For the text-containing cell, return its midpoint in (X, Y) coordinate format. 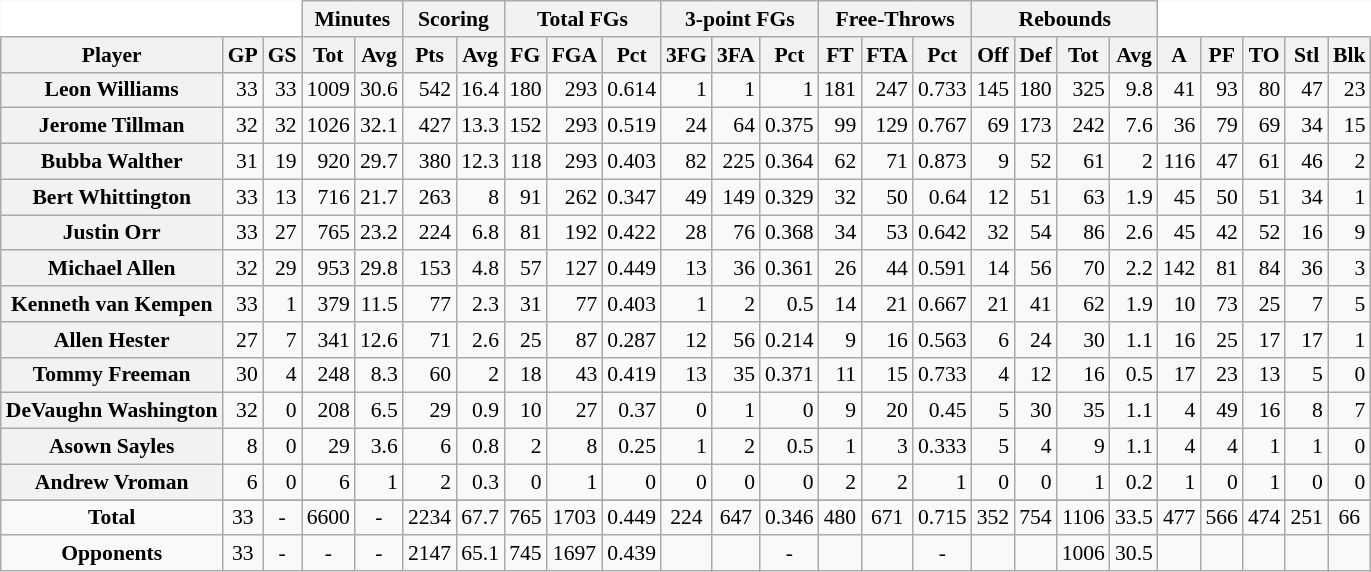
Tommy Freeman (112, 375)
6.8 (480, 233)
0.375 (790, 126)
87 (575, 340)
Rebounds (1065, 19)
0.422 (632, 233)
FT (840, 55)
129 (887, 126)
248 (328, 375)
Free-Throws (896, 19)
477 (1180, 518)
0.419 (632, 375)
0.519 (632, 126)
1006 (1084, 554)
Leon Williams (112, 90)
0.873 (942, 162)
0.439 (632, 554)
Total FGs (582, 19)
716 (328, 197)
379 (328, 304)
225 (736, 162)
2.3 (480, 304)
43 (575, 375)
566 (1222, 518)
42 (1222, 233)
0.667 (942, 304)
0.333 (942, 447)
192 (575, 233)
173 (1036, 126)
19 (282, 162)
149 (736, 197)
0.591 (942, 269)
PF (1222, 55)
20 (887, 411)
44 (887, 269)
82 (686, 162)
66 (1350, 518)
Off (994, 55)
247 (887, 90)
13.3 (480, 126)
Allen Hester (112, 340)
671 (887, 518)
A (1180, 55)
1009 (328, 90)
21.7 (379, 197)
0.347 (632, 197)
145 (994, 90)
64 (736, 126)
Scoring (454, 19)
2.2 (1134, 269)
0.2 (1134, 482)
57 (526, 269)
70 (1084, 269)
60 (430, 375)
6.5 (379, 411)
152 (526, 126)
1106 (1084, 518)
46 (1306, 162)
FG (526, 55)
754 (1036, 518)
29.7 (379, 162)
Kenneth van Kempen (112, 304)
67.7 (480, 518)
380 (430, 162)
63 (1084, 197)
Total (112, 518)
84 (1264, 269)
23.2 (379, 233)
79 (1222, 126)
4.8 (480, 269)
647 (736, 518)
142 (1180, 269)
93 (1222, 90)
3-point FGs (740, 19)
Bubba Walther (112, 162)
Opponents (112, 554)
54 (1036, 233)
427 (430, 126)
Andrew Vroman (112, 482)
Asown Sayles (112, 447)
Blk (1350, 55)
30.5 (1134, 554)
116 (1180, 162)
29.8 (379, 269)
28 (686, 233)
352 (994, 518)
0.37 (632, 411)
208 (328, 411)
2147 (430, 554)
86 (1084, 233)
Player (112, 55)
6600 (328, 518)
0.563 (942, 340)
0.364 (790, 162)
Jerome Tillman (112, 126)
DeVaughn Washington (112, 411)
0.371 (790, 375)
0.614 (632, 90)
745 (526, 554)
TO (1264, 55)
30.6 (379, 90)
0.715 (942, 518)
11.5 (379, 304)
263 (430, 197)
153 (430, 269)
Def (1036, 55)
1697 (575, 554)
Bert Whittington (112, 197)
8.3 (379, 375)
16.4 (480, 90)
73 (1222, 304)
474 (1264, 518)
118 (526, 162)
GP (243, 55)
0.346 (790, 518)
Minutes (352, 19)
325 (1084, 90)
FTA (887, 55)
127 (575, 269)
33.5 (1134, 518)
1026 (328, 126)
181 (840, 90)
3FG (686, 55)
0.368 (790, 233)
0.361 (790, 269)
32.1 (379, 126)
9.8 (1134, 90)
12.6 (379, 340)
11 (840, 375)
80 (1264, 90)
242 (1084, 126)
0.329 (790, 197)
FGA (575, 55)
12.3 (480, 162)
Michael Allen (112, 269)
76 (736, 233)
0.25 (632, 447)
99 (840, 126)
0.9 (480, 411)
1703 (575, 518)
480 (840, 518)
0.214 (790, 340)
7.6 (1134, 126)
3FA (736, 55)
262 (575, 197)
0.767 (942, 126)
0.287 (632, 340)
0.8 (480, 447)
542 (430, 90)
Pts (430, 55)
65.1 (480, 554)
341 (328, 340)
91 (526, 197)
0.642 (942, 233)
0.64 (942, 197)
953 (328, 269)
GS (282, 55)
0.45 (942, 411)
2234 (430, 518)
920 (328, 162)
251 (1306, 518)
26 (840, 269)
18 (526, 375)
Justin Orr (112, 233)
0.3 (480, 482)
Stl (1306, 55)
3.6 (379, 447)
53 (887, 233)
